From the cell containing the given text, extract its center point as [X, Y] coordinate. 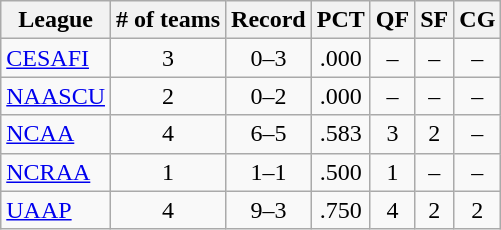
NCRAA [56, 172]
9–3 [269, 210]
.750 [340, 210]
SF [434, 20]
CESAFI [56, 58]
.583 [340, 134]
League [56, 20]
UAAP [56, 210]
NCAA [56, 134]
6–5 [269, 134]
1–1 [269, 172]
# of teams [168, 20]
0–3 [269, 58]
.500 [340, 172]
Record [269, 20]
CG [478, 20]
PCT [340, 20]
0–2 [269, 96]
QF [392, 20]
NAASCU [56, 96]
